Pinpoint the cell where the given text exists, returning its (x, y) midpoint coordinate. 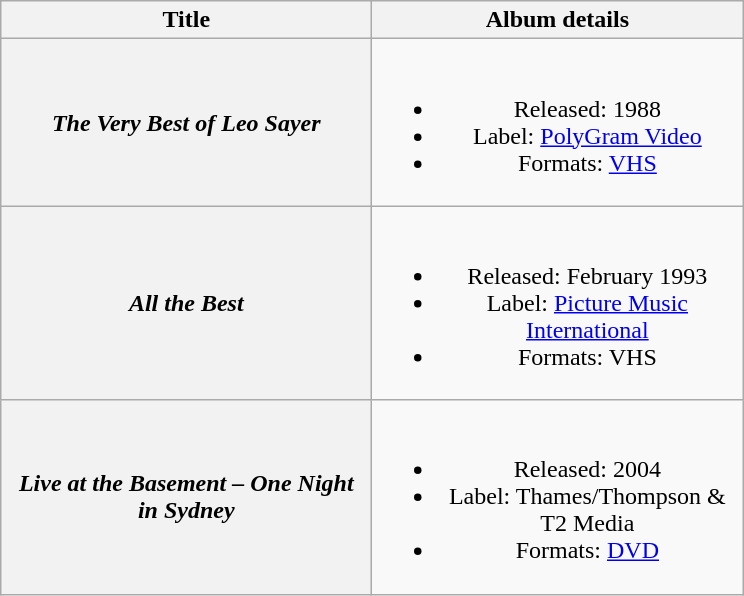
All the Best (186, 303)
Album details (558, 20)
The Very Best of Leo Sayer (186, 122)
Live at the Basement – One Night in Sydney (186, 497)
Released: February 1993Label: Picture Music InternationalFormats: VHS (558, 303)
Released: 1988Label: PolyGram VideoFormats: VHS (558, 122)
Title (186, 20)
Released: 2004Label: Thames/Thompson & T2 MediaFormats: DVD (558, 497)
